Provide the (X, Y) coordinate of the cell's center where the given text is located.  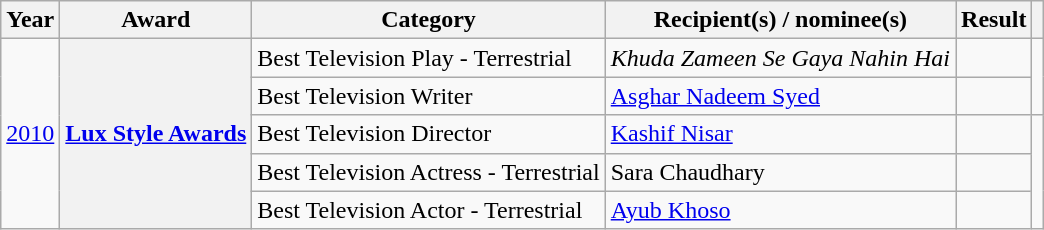
Sara Chaudhary (780, 172)
Kashif Nisar (780, 134)
Award (156, 20)
Best Television Writer (428, 96)
Recipient(s) / nominee(s) (780, 20)
Best Television Director (428, 134)
Result (994, 20)
Best Television Play - Terrestrial (428, 58)
Best Television Actor - Terrestrial (428, 210)
Ayub Khoso (780, 210)
2010 (30, 134)
Year (30, 20)
Best Television Actress - Terrestrial (428, 172)
Asghar Nadeem Syed (780, 96)
Category (428, 20)
Khuda Zameen Se Gaya Nahin Hai (780, 58)
Lux Style Awards (156, 134)
